Extract the (x, y) coordinate from the center of the cell holding the provided text.  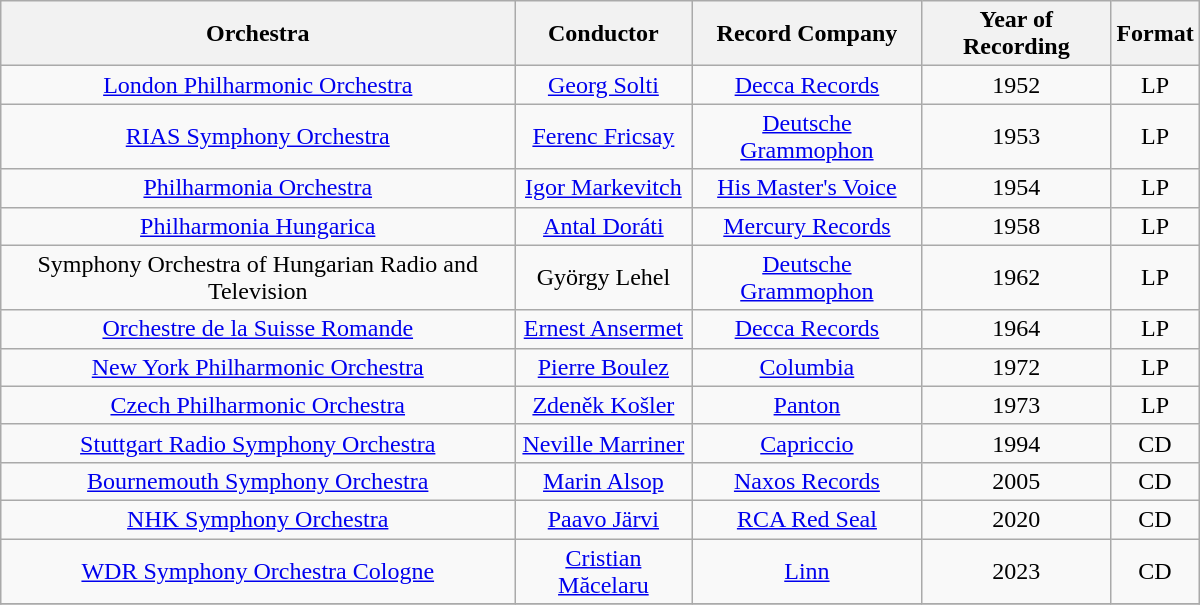
1972 (1016, 367)
Ernest Ansermet (604, 329)
2005 (1016, 481)
RIAS Symphony Orchestra (258, 136)
Record Company (807, 34)
Pierre Boulez (604, 367)
His Master's Voice (807, 188)
Czech Philharmonic Orchestra (258, 405)
Panton (807, 405)
Columbia (807, 367)
Philharmonia Hungarica (258, 226)
1964 (1016, 329)
Neville Marriner (604, 443)
Georg Solti (604, 85)
Conductor (604, 34)
1994 (1016, 443)
Bournemouth Symphony Orchestra (258, 481)
György Lehel (604, 278)
RCA Red Seal (807, 519)
Zdeněk Košler (604, 405)
2023 (1016, 570)
Naxos Records (807, 481)
WDR Symphony Orchestra Cologne (258, 570)
1973 (1016, 405)
London Philharmonic Orchestra (258, 85)
Capriccio (807, 443)
1954 (1016, 188)
Symphony Orchestra of Hungarian Radio and Television (258, 278)
Paavo Järvi (604, 519)
2020 (1016, 519)
1952 (1016, 85)
Mercury Records (807, 226)
Orchestra (258, 34)
Orchestre de la Suisse Romande (258, 329)
NHK Symphony Orchestra (258, 519)
Linn (807, 570)
Philharmonia Orchestra (258, 188)
Year of Recording (1016, 34)
Format (1155, 34)
1958 (1016, 226)
Marin Alsop (604, 481)
Ferenc Fricsay (604, 136)
1953 (1016, 136)
Stuttgart Radio Symphony Orchestra (258, 443)
Igor Markevitch (604, 188)
Antal Doráti (604, 226)
1962 (1016, 278)
Cristian Măcelaru (604, 570)
New York Philharmonic Orchestra (258, 367)
